Output the (x, y) coordinate of the center of the cell containing the given text.  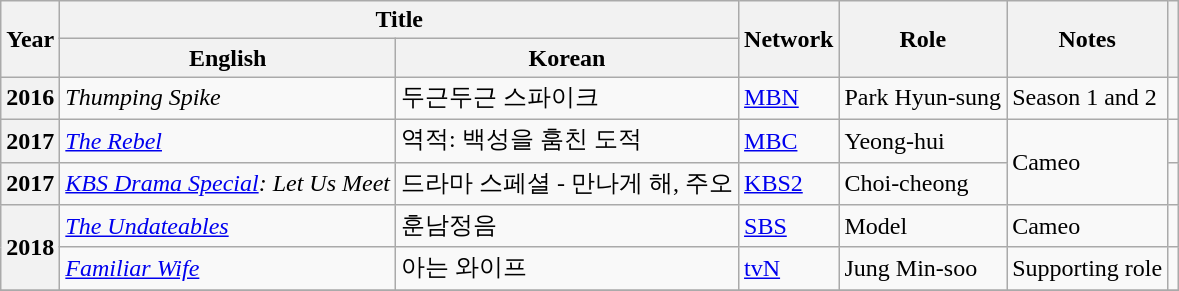
Park Hyun-sung (923, 98)
Year (30, 39)
Familiar Wife (228, 268)
MBN (789, 98)
Korean (566, 58)
The Rebel (228, 140)
역적: 백성을 훔친 도적 (566, 140)
SBS (789, 226)
드라마 스페셜 - 만나게 해, 주오 (566, 184)
Role (923, 39)
Yeong-hui (923, 140)
Season 1 and 2 (1088, 98)
2016 (30, 98)
Title (400, 20)
English (228, 58)
tvN (789, 268)
KBS Drama Special: Let Us Meet (228, 184)
Network (789, 39)
Jung Min-soo (923, 268)
훈남정음 (566, 226)
KBS2 (789, 184)
Supporting role (1088, 268)
두근두근 스파이크 (566, 98)
Notes (1088, 39)
The Undateables (228, 226)
2018 (30, 248)
Choi-cheong (923, 184)
아는 와이프 (566, 268)
Thumping Spike (228, 98)
MBC (789, 140)
Model (923, 226)
